Determine the [X, Y] coordinate at the center of the cell enclosing the given text.  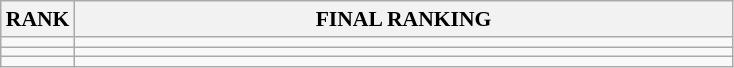
FINAL RANKING [403, 19]
RANK [38, 19]
